Locate the cell with the specified text and output its (X, Y) center coordinate. 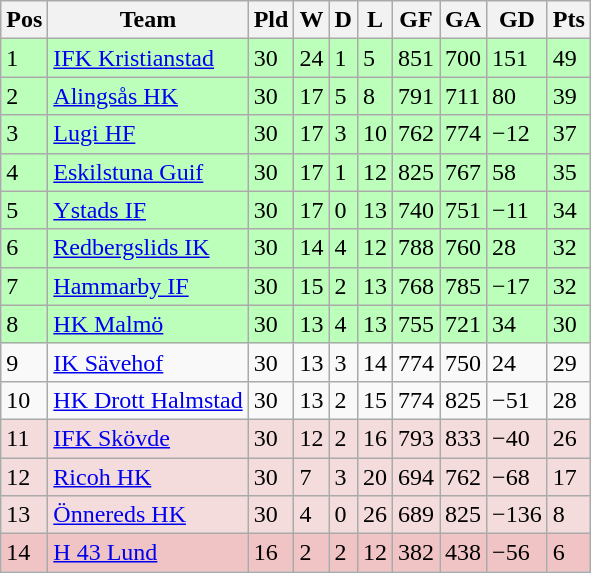
755 (416, 324)
833 (464, 438)
−56 (518, 553)
721 (464, 324)
791 (416, 96)
GA (464, 20)
IK Sävehof (148, 362)
−40 (518, 438)
785 (464, 286)
−17 (518, 286)
767 (464, 172)
Eskilstuna Guif (148, 172)
HK Drott Halmstad (148, 400)
−11 (518, 210)
HK Malmö (148, 324)
−68 (518, 477)
760 (464, 248)
35 (568, 172)
20 (374, 477)
11 (24, 438)
793 (416, 438)
W (312, 20)
58 (518, 172)
700 (464, 58)
740 (416, 210)
37 (568, 134)
D (343, 20)
−51 (518, 400)
711 (464, 96)
−136 (518, 515)
Önnereds HK (148, 515)
750 (464, 362)
9 (24, 362)
GD (518, 20)
Team (148, 20)
29 (568, 362)
151 (518, 58)
Hammarby IF (148, 286)
L (374, 20)
Pts (568, 20)
Ystads IF (148, 210)
851 (416, 58)
49 (568, 58)
GF (416, 20)
788 (416, 248)
Lugi HF (148, 134)
751 (464, 210)
H 43 Lund (148, 553)
689 (416, 515)
382 (416, 553)
768 (416, 286)
Pld (271, 20)
Redbergslids IK (148, 248)
Ricoh HK (148, 477)
IFK Skövde (148, 438)
−12 (518, 134)
438 (464, 553)
Pos (24, 20)
694 (416, 477)
Alingsås HK (148, 96)
39 (568, 96)
80 (518, 96)
IFK Kristianstad (148, 58)
